For the text-containing cell, return its midpoint in (x, y) coordinate format. 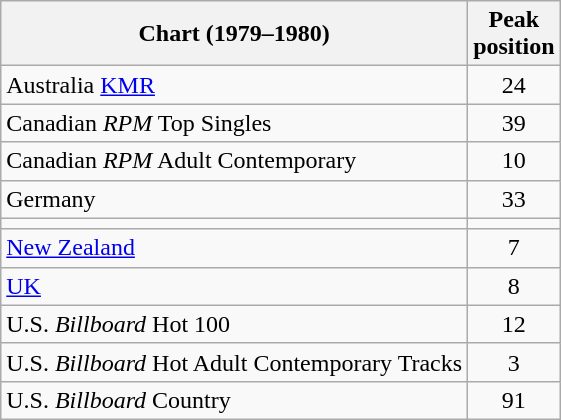
U.S. Billboard Hot 100 (234, 324)
24 (514, 85)
U.S. Billboard Country (234, 400)
33 (514, 199)
Chart (1979–1980) (234, 34)
8 (514, 286)
12 (514, 324)
3 (514, 362)
UK (234, 286)
Canadian RPM Top Singles (234, 123)
U.S. Billboard Hot Adult Contemporary Tracks (234, 362)
New Zealand (234, 248)
Germany (234, 199)
Australia KMR (234, 85)
Peakposition (514, 34)
7 (514, 248)
91 (514, 400)
39 (514, 123)
Canadian RPM Adult Contemporary (234, 161)
10 (514, 161)
